Provide the [x, y] coordinate of the cell's center where the given text is located.  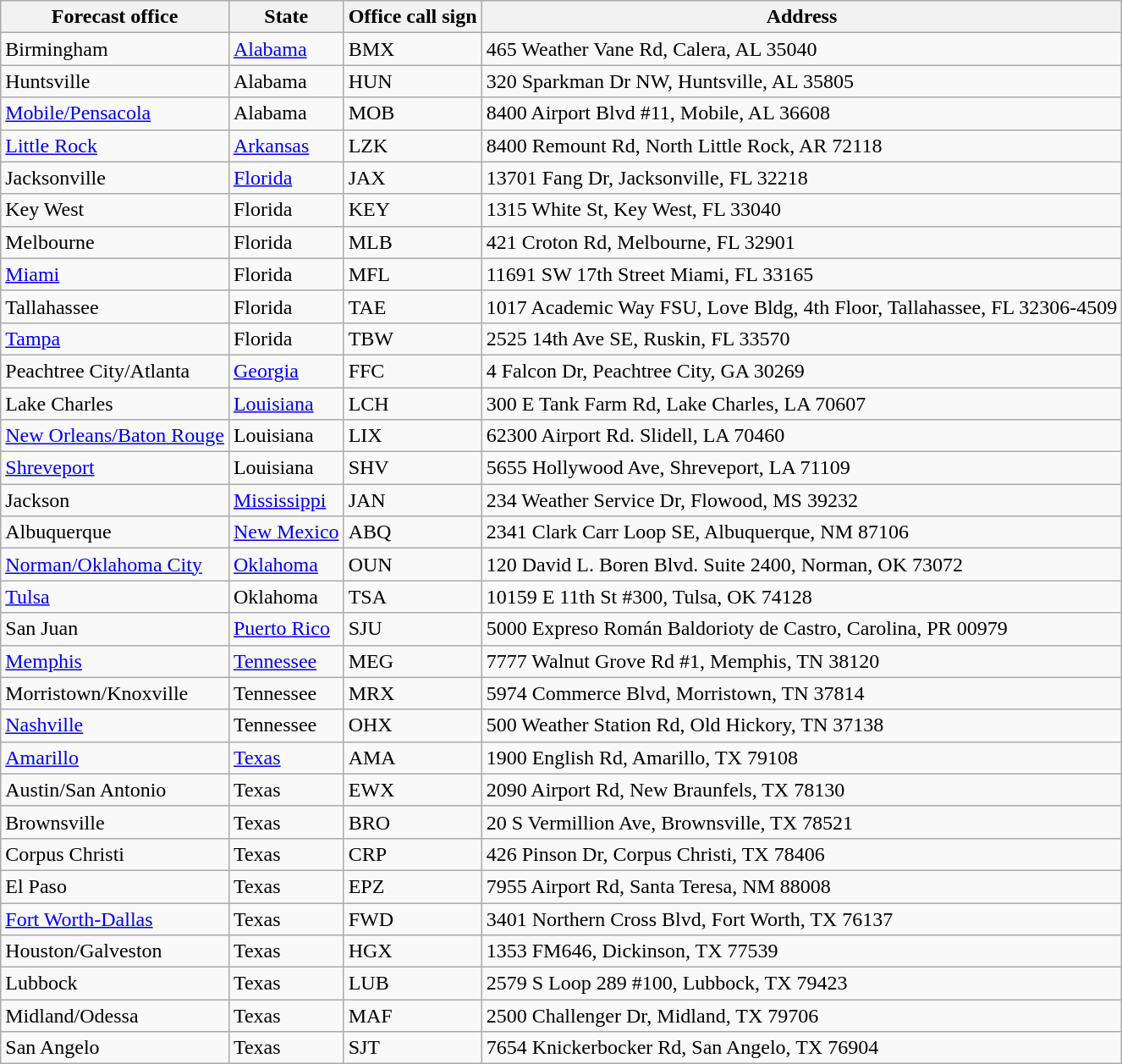
8400 Airport Blvd #11, Mobile, AL 36608 [802, 113]
Georgia [286, 371]
13701 Fang Dr, Jacksonville, FL 32218 [802, 178]
421 Croton Rd, Melbourne, FL 32901 [802, 242]
Birmingham [115, 49]
Office call sign [413, 17]
1900 English Rd, Amarillo, TX 79108 [802, 758]
300 E Tank Farm Rd, Lake Charles, LA 70607 [802, 404]
2579 S Loop 289 #100, Lubbock, TX 79423 [802, 984]
OHX [413, 725]
426 Pinson Dr, Corpus Christi, TX 78406 [802, 854]
Morristown/Knoxville [115, 693]
HGX [413, 951]
62300 Airport Rd. Slidell, LA 70460 [802, 436]
Key West [115, 210]
Huntsville [115, 81]
MAF [413, 1016]
Amarillo [115, 758]
Peachtree City/Atlanta [115, 371]
Address [802, 17]
LIX [413, 436]
New Orleans/Baton Rouge [115, 436]
1315 White St, Key West, FL 33040 [802, 210]
20 S Vermillion Ave, Brownsville, TX 78521 [802, 822]
2500 Challenger Dr, Midland, TX 79706 [802, 1016]
7777 Walnut Grove Rd #1, Memphis, TN 38120 [802, 661]
2090 Airport Rd, New Braunfels, TX 78130 [802, 790]
Mississippi [286, 500]
San Juan [115, 629]
3401 Northern Cross Blvd, Fort Worth, TX 76137 [802, 918]
Tallahassee [115, 306]
1017 Academic Way FSU, Love Bldg, 4th Floor, Tallahassee, FL 32306-4509 [802, 306]
1353 FM646, Dickinson, TX 77539 [802, 951]
CRP [413, 854]
LCH [413, 404]
2341 Clark Carr Loop SE, Albuquerque, NM 87106 [802, 532]
MEG [413, 661]
AMA [413, 758]
Jackson [115, 500]
Nashville [115, 725]
TAE [413, 306]
11691 SW 17th Street Miami, FL 33165 [802, 274]
Austin/San Antonio [115, 790]
Tulsa [115, 597]
Mobile/Pensacola [115, 113]
SJT [413, 1048]
JAN [413, 500]
MFL [413, 274]
5974 Commerce Blvd, Morristown, TN 37814 [802, 693]
Brownsville [115, 822]
120 David L. Boren Blvd. Suite 2400, Norman, OK 73072 [802, 565]
Albuquerque [115, 532]
465 Weather Vane Rd, Calera, AL 35040 [802, 49]
Houston/Galveston [115, 951]
Norman/Oklahoma City [115, 565]
FFC [413, 371]
500 Weather Station Rd, Old Hickory, TN 37138 [802, 725]
New Mexico [286, 532]
234 Weather Service Dr, Flowood, MS 39232 [802, 500]
EWX [413, 790]
State [286, 17]
BRO [413, 822]
SJU [413, 629]
LUB [413, 984]
Melbourne [115, 242]
FWD [413, 918]
Miami [115, 274]
MLB [413, 242]
5655 Hollywood Ave, Shreveport, LA 71109 [802, 468]
Jacksonville [115, 178]
Corpus Christi [115, 854]
4 Falcon Dr, Peachtree City, GA 30269 [802, 371]
HUN [413, 81]
5000 Expreso Román Baldorioty de Castro, Carolina, PR 00979 [802, 629]
8400 Remount Rd, North Little Rock, AR 72118 [802, 146]
LZK [413, 146]
Shreveport [115, 468]
2525 14th Ave SE, Ruskin, FL 33570 [802, 339]
Lake Charles [115, 404]
San Angelo [115, 1048]
KEY [413, 210]
Arkansas [286, 146]
BMX [413, 49]
ABQ [413, 532]
Puerto Rico [286, 629]
Little Rock [115, 146]
Fort Worth-Dallas [115, 918]
320 Sparkman Dr NW, Huntsville, AL 35805 [802, 81]
Memphis [115, 661]
MRX [413, 693]
7654 Knickerbocker Rd, San Angelo, TX 76904 [802, 1048]
SHV [413, 468]
Tampa [115, 339]
OUN [413, 565]
Forecast office [115, 17]
TSA [413, 597]
7955 Airport Rd, Santa Teresa, NM 88008 [802, 886]
JAX [413, 178]
El Paso [115, 886]
Lubbock [115, 984]
10159 E 11th St #300, Tulsa, OK 74128 [802, 597]
MOB [413, 113]
TBW [413, 339]
Midland/Odessa [115, 1016]
EPZ [413, 886]
